Search for the cell housing the specified text and yield its (x, y) center coordinate. 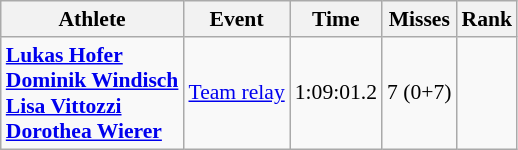
Lukas HoferDominik WindischLisa VittozziDorothea Wierer (92, 93)
Time (336, 19)
Team relay (236, 93)
Event (236, 19)
Misses (419, 19)
1:09:01.2 (336, 93)
7 (0+7) (419, 93)
Rank (488, 19)
Athlete (92, 19)
